Output the [X, Y] coordinate of the center of the cell containing the given text.  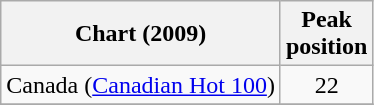
Peakposition [326, 34]
Canada (Canadian Hot 100) [141, 85]
Chart (2009) [141, 34]
22 [326, 85]
